Output the [X, Y] coordinate of the center of the cell containing the given text.  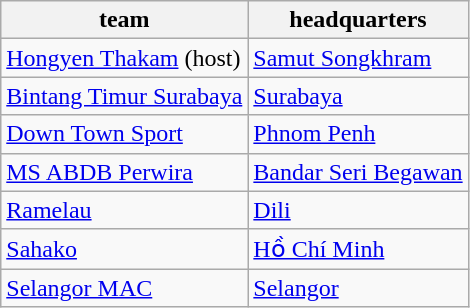
Samut Songkhram [358, 58]
Hồ Chí Minh [358, 249]
Bandar Seri Begawan [358, 172]
Down Town Sport [124, 134]
Surabaya [358, 96]
Dili [358, 210]
headquarters [358, 20]
MS ABDB Perwira [124, 172]
Sahako [124, 249]
Selangor MAC [124, 288]
Hongyen Thakam (host) [124, 58]
Ramelau [124, 210]
Phnom Penh [358, 134]
Selangor [358, 288]
Bintang Timur Surabaya [124, 96]
team [124, 20]
